From the cell containing the given text, extract its center point as (x, y) coordinate. 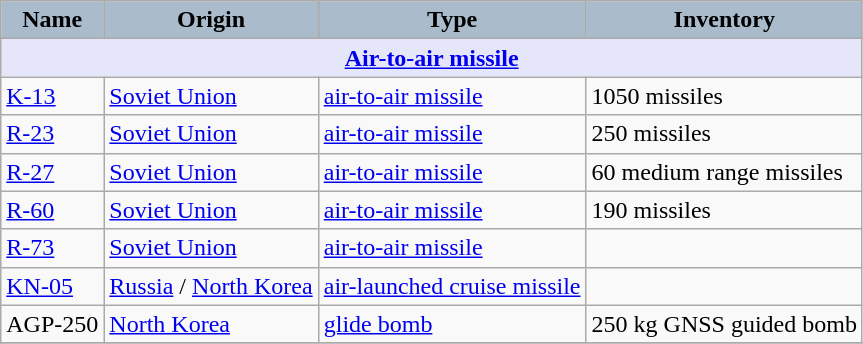
KN-05 (52, 286)
Russia / North Korea (211, 286)
Inventory (724, 20)
Origin (211, 20)
glide bomb (452, 324)
1050 missiles (724, 96)
R-73 (52, 248)
190 missiles (724, 210)
air-launched cruise missile (452, 286)
Name (52, 20)
60 medium range missiles (724, 172)
250 missiles (724, 134)
Air-to-air missile (432, 58)
Type (452, 20)
R-23 (52, 134)
North Korea (211, 324)
R-27 (52, 172)
R-60 (52, 210)
250 kg GNSS guided bomb (724, 324)
AGP-250 (52, 324)
K-13 (52, 96)
